Scan for the cell matching the given text and deliver its [X, Y] coordinate at center. 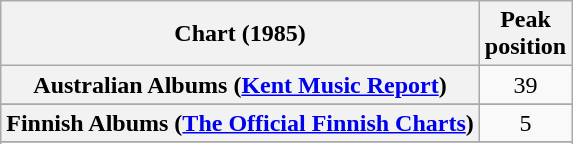
5 [525, 123]
Finnish Albums (The Official Finnish Charts) [240, 123]
39 [525, 85]
Chart (1985) [240, 34]
Australian Albums (Kent Music Report) [240, 85]
Peakposition [525, 34]
